Pinpoint the cell where the given text exists, returning its [x, y] midpoint coordinate. 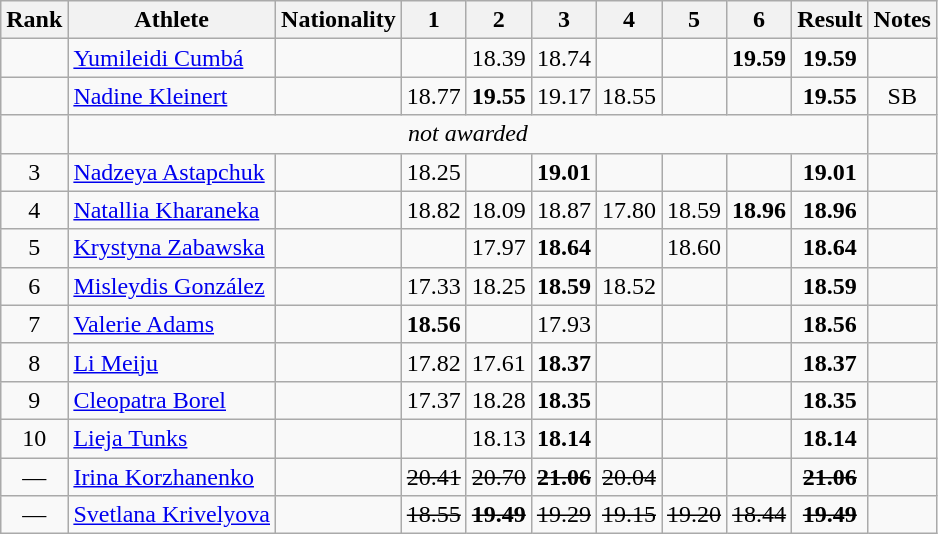
Misleydis González [172, 286]
18.44 [760, 515]
18.52 [628, 286]
18.82 [434, 210]
not awarded [468, 134]
Athlete [172, 20]
20.70 [498, 477]
Nadzeya Astapchuk [172, 172]
18.09 [498, 210]
17.33 [434, 286]
17.37 [434, 400]
18.39 [498, 58]
SB [902, 96]
18.77 [434, 96]
17.97 [498, 248]
Li Meiju [172, 362]
1 [434, 20]
10 [34, 438]
Irina Korzhanenko [172, 477]
8 [34, 362]
17.93 [564, 324]
Rank [34, 20]
Lieja Tunks [172, 438]
9 [34, 400]
Valerie Adams [172, 324]
17.61 [498, 362]
Krystyna Zabawska [172, 248]
2 [498, 20]
Notes [902, 20]
19.20 [694, 515]
Cleopatra Borel [172, 400]
Result [830, 20]
18.13 [498, 438]
18.28 [498, 400]
Yumileidi Cumbá [172, 58]
Svetlana Krivelyova [172, 515]
Natallia Kharaneka [172, 210]
20.41 [434, 477]
Nadine Kleinert [172, 96]
18.74 [564, 58]
18.60 [694, 248]
19.15 [628, 515]
Nationality [339, 20]
18.87 [564, 210]
20.04 [628, 477]
17.82 [434, 362]
19.29 [564, 515]
19.17 [564, 96]
7 [34, 324]
17.80 [628, 210]
